Determine the (X, Y) coordinate at the center of the cell enclosing the given text.  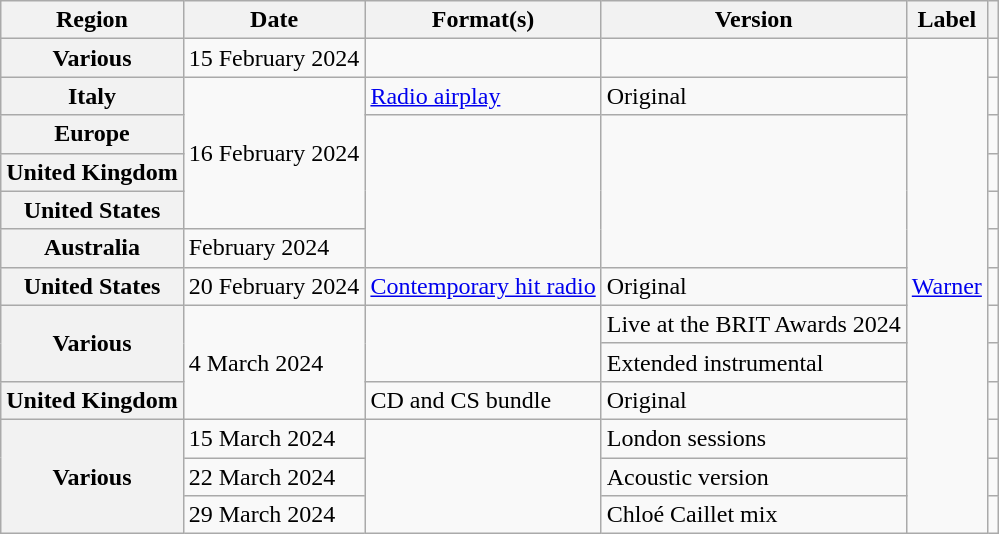
16 February 2024 (274, 153)
Extended instrumental (754, 362)
29 March 2024 (274, 515)
London sessions (754, 438)
20 February 2024 (274, 286)
Italy (92, 96)
Date (274, 20)
15 February 2024 (274, 58)
Acoustic version (754, 477)
Chloé Caillet mix (754, 515)
CD and CS bundle (483, 400)
4 March 2024 (274, 362)
Label (946, 20)
Contemporary hit radio (483, 286)
Live at the BRIT Awards 2024 (754, 324)
Region (92, 20)
22 March 2024 (274, 477)
Australia (92, 248)
Warner (946, 286)
Europe (92, 134)
February 2024 (274, 248)
Format(s) (483, 20)
Version (754, 20)
15 March 2024 (274, 438)
Radio airplay (483, 96)
